Identify which cell holds the provided text, then report its (X, Y) central coordinate. 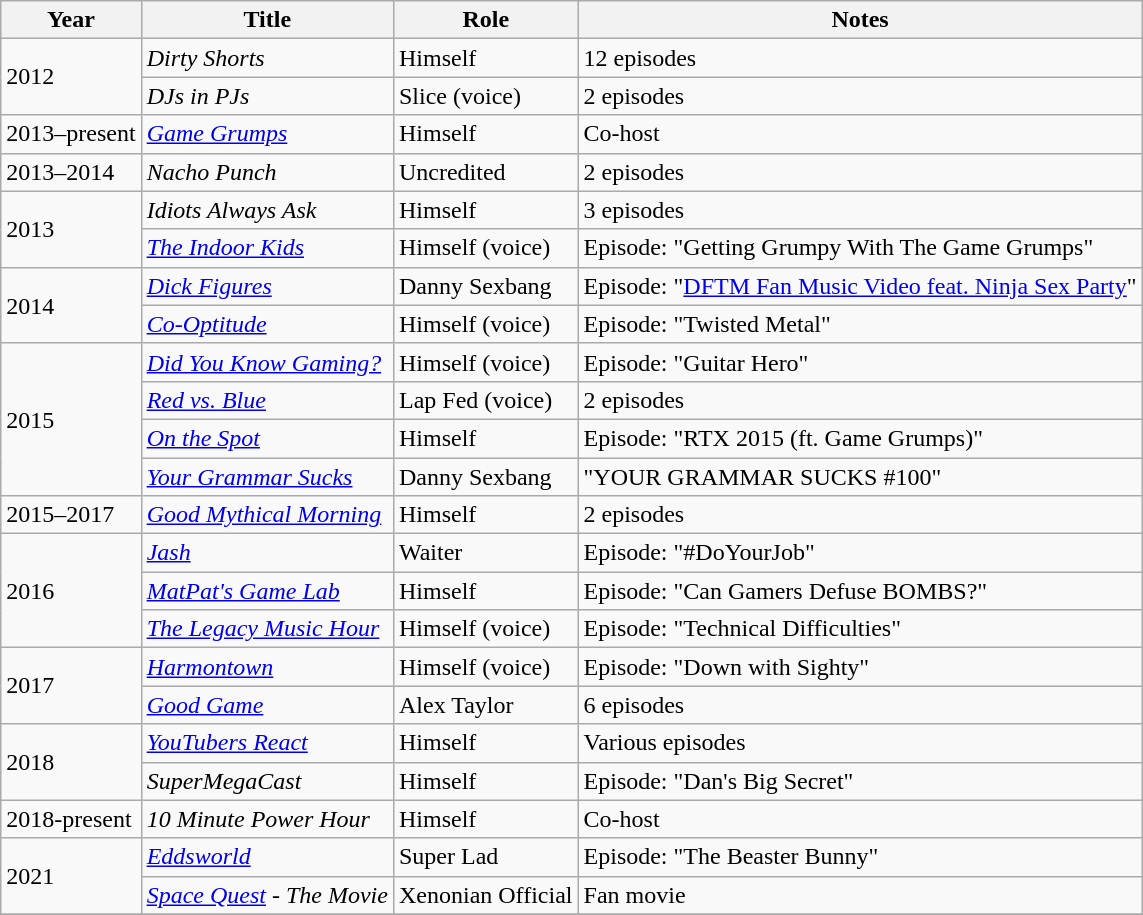
Xenonian Official (486, 895)
Episode: "Guitar Hero" (860, 362)
Jash (267, 553)
Role (486, 20)
Title (267, 20)
Uncredited (486, 172)
Harmontown (267, 667)
Good Mythical Morning (267, 515)
2014 (71, 305)
DJs in PJs (267, 96)
2012 (71, 77)
Co-Optitude (267, 324)
2018 (71, 762)
On the Spot (267, 438)
Episode: "#DoYourJob" (860, 553)
The Indoor Kids (267, 248)
Various episodes (860, 743)
6 episodes (860, 705)
2016 (71, 591)
Super Lad (486, 857)
12 episodes (860, 58)
Waiter (486, 553)
Episode: "DFTM Fan Music Video feat. Ninja Sex Party" (860, 286)
Episode: "RTX 2015 (ft. Game Grumps)" (860, 438)
Episode: "Technical Difficulties" (860, 629)
Nacho Punch (267, 172)
Slice (voice) (486, 96)
2018-present (71, 819)
Red vs. Blue (267, 400)
2015 (71, 419)
Episode: "Dan's Big Secret" (860, 781)
2013–present (71, 134)
"YOUR GRAMMAR SUCKS #100" (860, 477)
Did You Know Gaming? (267, 362)
2013–2014 (71, 172)
2015–2017 (71, 515)
YouTubers React (267, 743)
Game Grumps (267, 134)
Episode: "Can Gamers Defuse BOMBS?" (860, 591)
Lap Fed (voice) (486, 400)
The Legacy Music Hour (267, 629)
Notes (860, 20)
Alex Taylor (486, 705)
SuperMegaCast (267, 781)
Episode: "Getting Grumpy With The Game Grumps" (860, 248)
2017 (71, 686)
MatPat's Game Lab (267, 591)
Episode: "Twisted Metal" (860, 324)
Eddsworld (267, 857)
Dick Figures (267, 286)
Fan movie (860, 895)
Good Game (267, 705)
Your Grammar Sucks (267, 477)
Dirty Shorts (267, 58)
10 Minute Power Hour (267, 819)
Episode: "The Beaster Bunny" (860, 857)
Space Quest - The Movie (267, 895)
3 episodes (860, 210)
Idiots Always Ask (267, 210)
Episode: "Down with Sighty" (860, 667)
Year (71, 20)
2021 (71, 876)
2013 (71, 229)
